Identify which cell holds the provided text, then report its [X, Y] central coordinate. 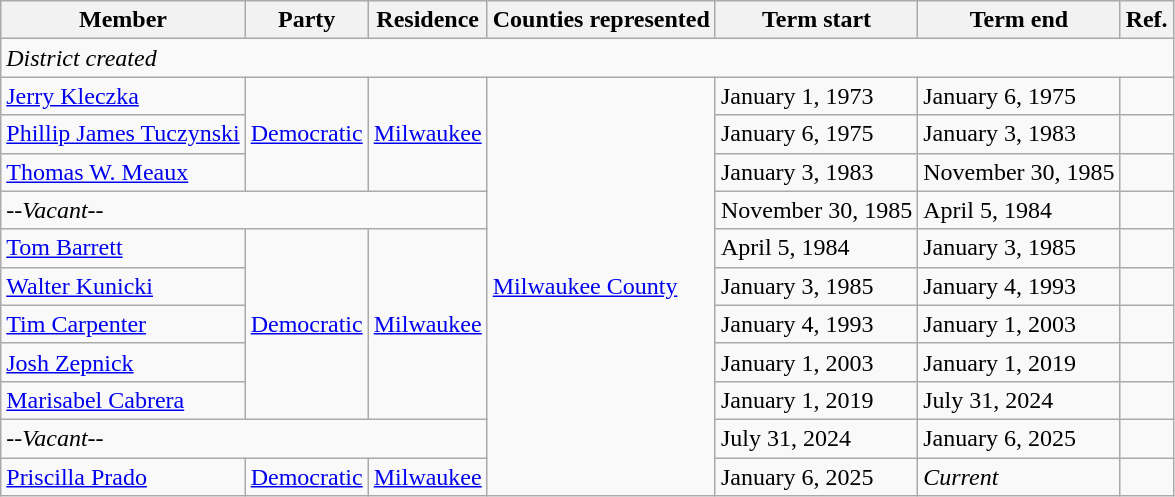
Tom Barrett [123, 248]
Phillip James Tuczynski [123, 134]
Josh Zepnick [123, 362]
Term end [1019, 20]
Residence [428, 20]
Member [123, 20]
January 1, 1973 [816, 96]
Jerry Kleczka [123, 96]
Walter Kunicki [123, 286]
Ref. [1146, 20]
Current [1019, 477]
Marisabel Cabrera [123, 400]
Counties represented [601, 20]
Priscilla Prado [123, 477]
Tim Carpenter [123, 324]
Milwaukee County [601, 286]
Thomas W. Meaux [123, 172]
Term start [816, 20]
District created [587, 58]
Party [306, 20]
